Identify which cell holds the provided text, then report its [x, y] central coordinate. 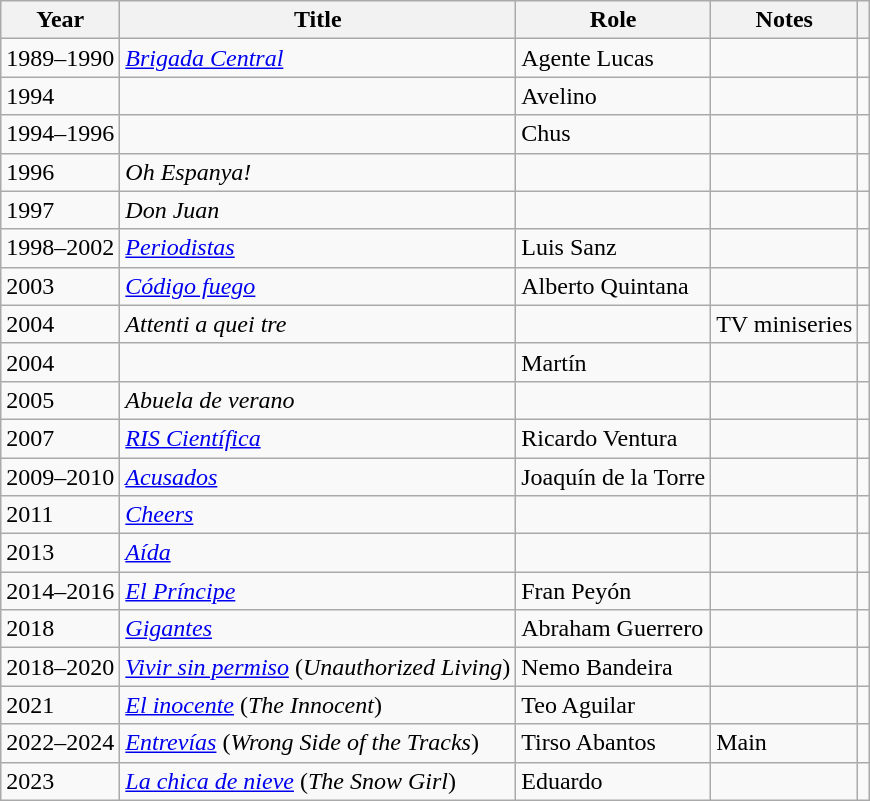
Don Juan [318, 210]
Vivir sin permiso (Unauthorized Living) [318, 667]
2022–2024 [60, 743]
Alberto Quintana [614, 286]
Title [318, 20]
Joaquín de la Torre [614, 477]
Teo Aguilar [614, 705]
1996 [60, 172]
1998–2002 [60, 248]
2011 [60, 515]
Martín [614, 362]
Attenti a quei tre [318, 324]
El Príncipe [318, 591]
2007 [60, 438]
2014–2016 [60, 591]
Aída [318, 553]
Notes [784, 20]
Entrevías (Wrong Side of the Tracks) [318, 743]
Eduardo [614, 781]
2023 [60, 781]
Acusados [318, 477]
Chus [614, 134]
TV miniseries [784, 324]
Year [60, 20]
2021 [60, 705]
RIS Científica [318, 438]
Oh Espanya! [318, 172]
La chica de nieve (The Snow Girl) [318, 781]
2003 [60, 286]
Gigantes [318, 629]
Tirso Abantos [614, 743]
Brigada Central [318, 58]
Role [614, 20]
1997 [60, 210]
Periodistas [318, 248]
Abraham Guerrero [614, 629]
Cheers [318, 515]
2018–2020 [60, 667]
2009–2010 [60, 477]
1994 [60, 96]
El inocente (The Innocent) [318, 705]
Abuela de verano [318, 400]
1989–1990 [60, 58]
2013 [60, 553]
Fran Peyón [614, 591]
2018 [60, 629]
Agente Lucas [614, 58]
Nemo Bandeira [614, 667]
2005 [60, 400]
1994–1996 [60, 134]
Código fuego [318, 286]
Ricardo Ventura [614, 438]
Main [784, 743]
Avelino [614, 96]
Luis Sanz [614, 248]
